For the text-containing cell, return its midpoint in [X, Y] coordinate format. 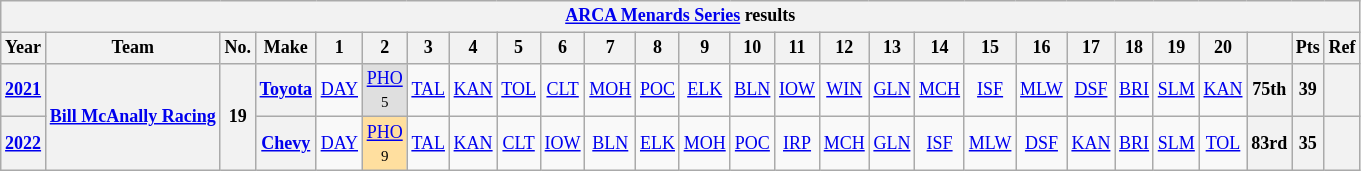
PHO9 [384, 144]
20 [1223, 48]
4 [473, 48]
Team [132, 48]
18 [1134, 48]
3 [428, 48]
Toyota [286, 90]
75th [1270, 90]
Chevy [286, 144]
7 [610, 48]
16 [1042, 48]
2022 [24, 144]
No. [238, 48]
Bill McAnally Racing [132, 116]
6 [562, 48]
9 [704, 48]
15 [990, 48]
39 [1308, 90]
Ref [1342, 48]
10 [752, 48]
12 [844, 48]
Make [286, 48]
13 [892, 48]
IRP [798, 144]
PHO5 [384, 90]
Year [24, 48]
8 [658, 48]
2021 [24, 90]
1 [339, 48]
2 [384, 48]
35 [1308, 144]
14 [940, 48]
83rd [1270, 144]
17 [1091, 48]
11 [798, 48]
WIN [844, 90]
5 [518, 48]
ARCA Menards Series results [680, 16]
Pts [1308, 48]
